Output the [X, Y] coordinate of the center of the cell containing the given text.  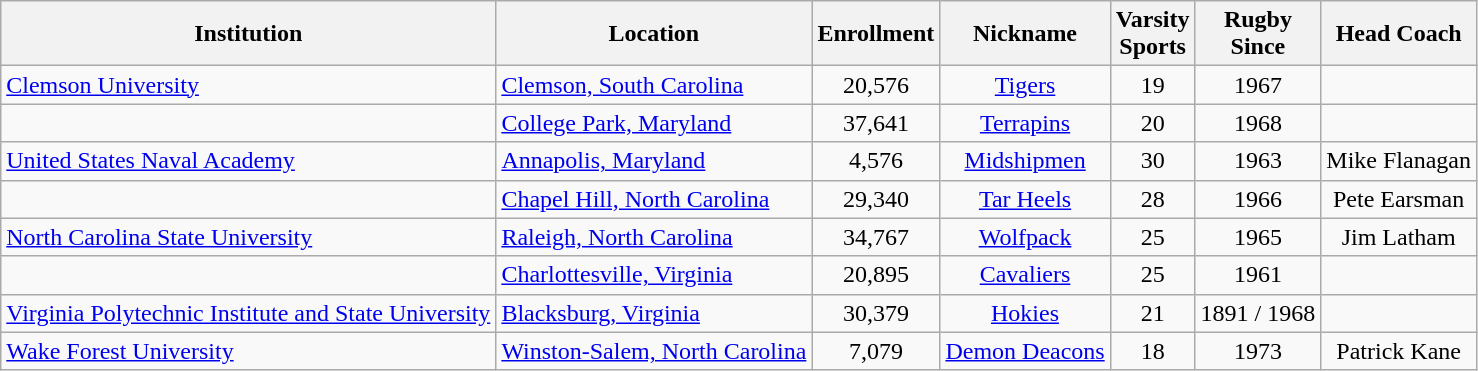
Cavaliers [1025, 275]
Jim Latham [1399, 237]
Head Coach [1399, 34]
Clemson University [248, 85]
20,576 [876, 85]
Clemson, South Carolina [654, 85]
Annapolis, Maryland [654, 161]
College Park, Maryland [654, 123]
Institution [248, 34]
Midshipmen [1025, 161]
Demon Deacons [1025, 351]
Charlottesville, Virginia [654, 275]
37,641 [876, 123]
19 [1152, 85]
1965 [1258, 237]
Patrick Kane [1399, 351]
United States Naval Academy [248, 161]
Virginia Polytechnic Institute and State University [248, 313]
Terrapins [1025, 123]
21 [1152, 313]
Pete Earsman [1399, 199]
30 [1152, 161]
1966 [1258, 199]
4,576 [876, 161]
28 [1152, 199]
Enrollment [876, 34]
Tigers [1025, 85]
1967 [1258, 85]
North Carolina State University [248, 237]
18 [1152, 351]
Rugby Since [1258, 34]
Nickname [1025, 34]
Blacksburg, Virginia [654, 313]
Wolfpack [1025, 237]
Raleigh, North Carolina [654, 237]
7,079 [876, 351]
Wake Forest University [248, 351]
29,340 [876, 199]
1891 / 1968 [1258, 313]
VarsitySports [1152, 34]
34,767 [876, 237]
Chapel Hill, North Carolina [654, 199]
Tar Heels [1025, 199]
Winston-Salem, North Carolina [654, 351]
Location [654, 34]
1968 [1258, 123]
1961 [1258, 275]
Hokies [1025, 313]
1973 [1258, 351]
Mike Flanagan [1399, 161]
30,379 [876, 313]
20,895 [876, 275]
20 [1152, 123]
1963 [1258, 161]
